Identify which cell holds the provided text, then report its (x, y) central coordinate. 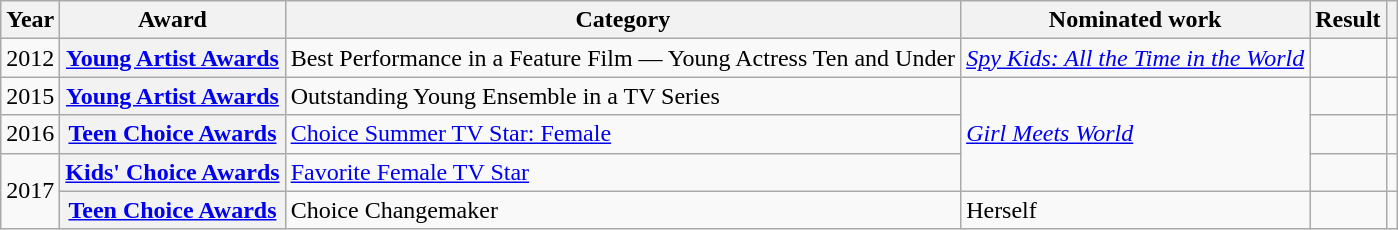
Choice Changemaker (622, 210)
2017 (30, 191)
2012 (30, 58)
Year (30, 20)
Outstanding Young Ensemble in a TV Series (622, 96)
Best Performance in a Feature Film — Young Actress Ten and Under (622, 58)
Herself (1136, 210)
2016 (30, 134)
Kids' Choice Awards (172, 172)
Category (622, 20)
Result (1348, 20)
Choice Summer TV Star: Female (622, 134)
Favorite Female TV Star (622, 172)
2015 (30, 96)
Award (172, 20)
Spy Kids: All the Time in the World (1136, 58)
Girl Meets World (1136, 134)
Nominated work (1136, 20)
